Output the [x, y] coordinate of the center of the cell containing the given text.  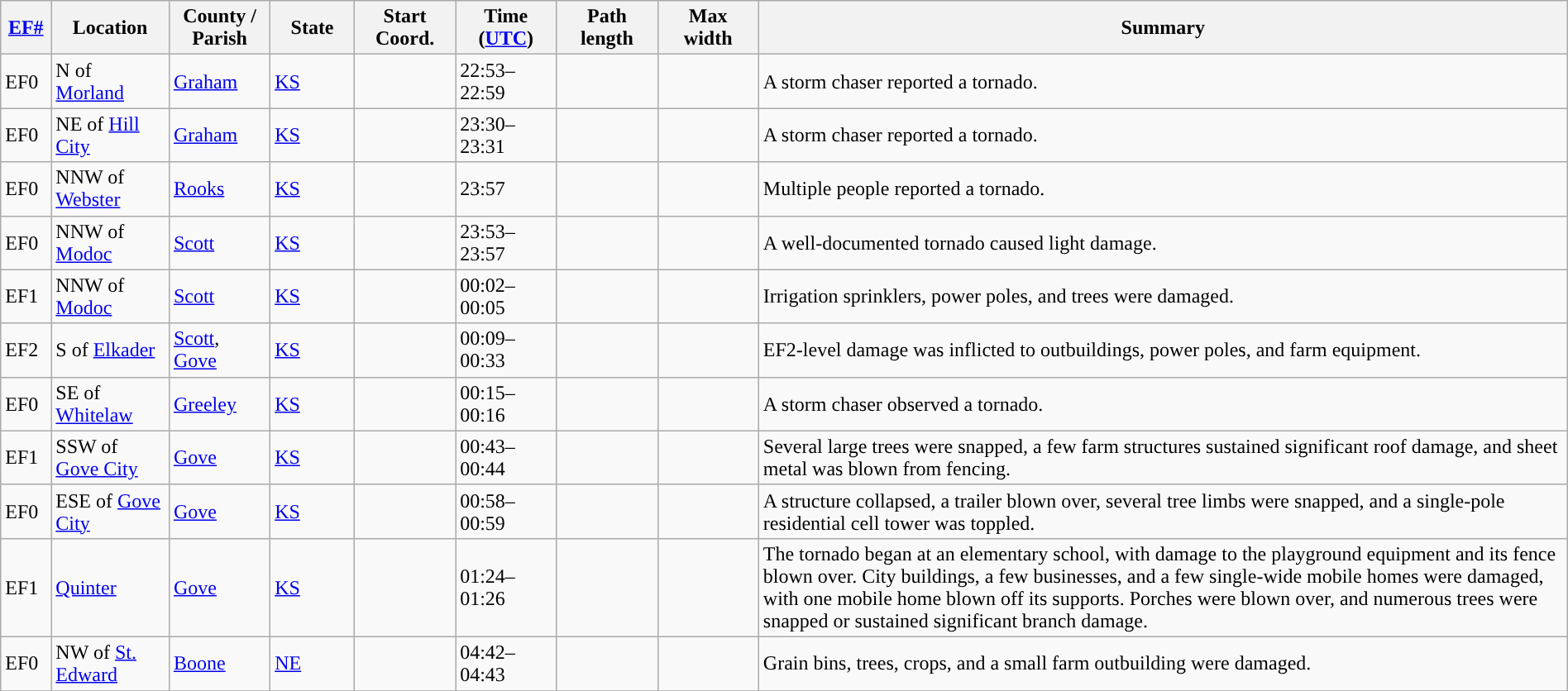
Time (UTC) [506, 28]
Summary [1163, 28]
EF# [26, 28]
Rooks [219, 188]
Several large trees were snapped, a few farm structures sustained significant roof damage, and sheet metal was blown from fencing. [1163, 458]
ESE of Gove City [111, 511]
Irrigation sprinklers, power poles, and trees were damaged. [1163, 296]
S of Elkader [111, 350]
00:09–00:33 [506, 350]
00:58–00:59 [506, 511]
NNW of Webster [111, 188]
A storm chaser observed a tornado. [1163, 403]
00:43–00:44 [506, 458]
Location [111, 28]
County / Parish [219, 28]
00:02–00:05 [506, 296]
State [313, 28]
Path length [607, 28]
SE of Whitelaw [111, 403]
NE [313, 663]
22:53–22:59 [506, 81]
A well-documented tornado caused light damage. [1163, 243]
SSW of Gove City [111, 458]
Grain bins, trees, crops, and a small farm outbuilding were damaged. [1163, 663]
23:30–23:31 [506, 136]
Scott, Gove [219, 350]
NE of Hill City [111, 136]
01:24–01:26 [506, 587]
EF2-level damage was inflicted to outbuildings, power poles, and farm equipment. [1163, 350]
Start Coord. [404, 28]
Boone [219, 663]
23:57 [506, 188]
Multiple people reported a tornado. [1163, 188]
NW of St. Edward [111, 663]
Greeley [219, 403]
N of Morland [111, 81]
A structure collapsed, a trailer blown over, several tree limbs were snapped, and a single-pole residential cell tower was toppled. [1163, 511]
23:53–23:57 [506, 243]
04:42–04:43 [506, 663]
00:15–00:16 [506, 403]
Quinter [111, 587]
EF2 [26, 350]
Max width [708, 28]
